Detect which cell encompasses the target text, then output its (x, y) center coordinate. 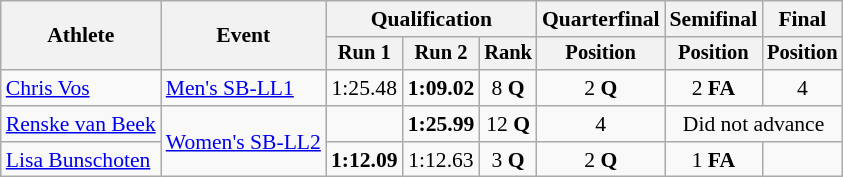
Run 1 (364, 54)
Renske van Beek (81, 124)
1:09.02 (442, 88)
2 FA (714, 88)
Chris Vos (81, 88)
Final (802, 19)
Run 2 (442, 54)
Women's SB-LL2 (244, 142)
2 Q (601, 88)
1:25.48 (364, 88)
Event (244, 36)
12 Q (508, 124)
Semifinal (714, 19)
Did not advance (754, 124)
8 Q (508, 88)
1:25.99 (442, 124)
Rank (508, 54)
Quarterfinal (601, 19)
Men's SB-LL1 (244, 88)
Qualification (432, 19)
Athlete (81, 36)
